From the cell containing the given text, extract its center point as (x, y) coordinate. 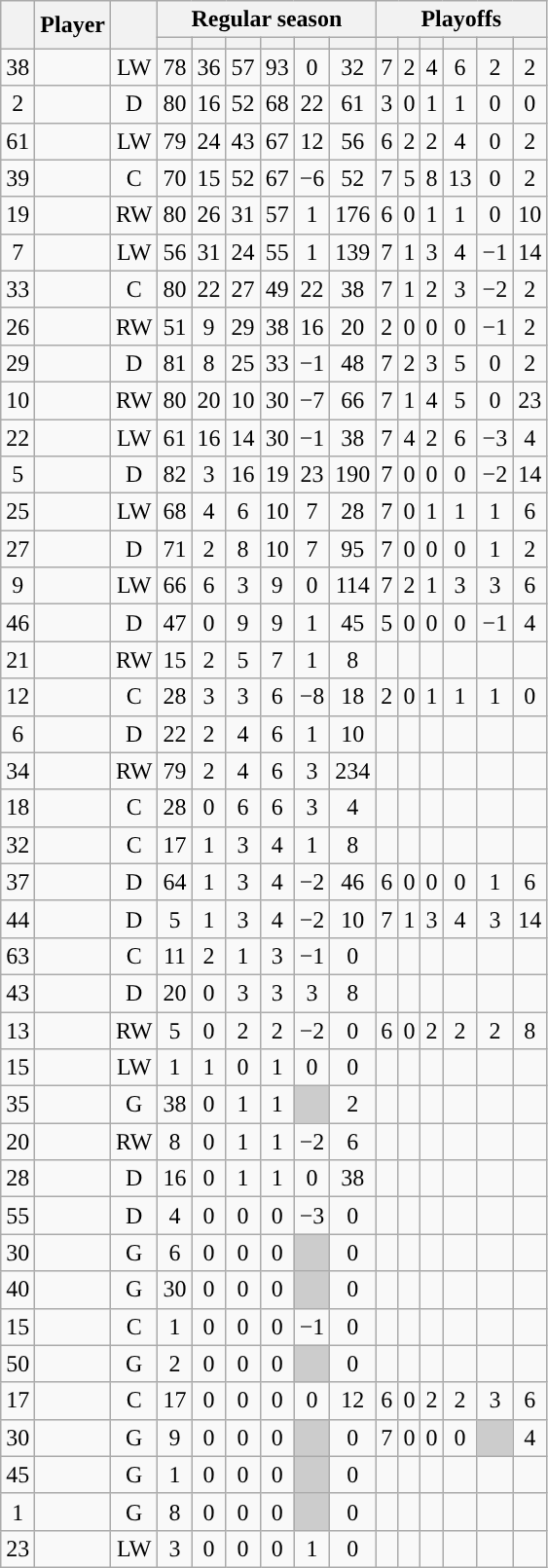
95 (352, 549)
81 (175, 363)
93 (276, 67)
63 (18, 956)
114 (352, 586)
Player (73, 25)
36 (208, 67)
190 (352, 475)
−8 (311, 697)
−6 (311, 178)
35 (18, 1105)
71 (175, 549)
70 (175, 178)
64 (175, 882)
11 (175, 956)
48 (352, 363)
Regular season (267, 19)
47 (175, 623)
Playoffs (461, 19)
37 (18, 882)
51 (175, 326)
44 (18, 919)
49 (276, 289)
82 (175, 475)
176 (352, 215)
−7 (311, 400)
50 (18, 1364)
78 (175, 67)
39 (18, 178)
34 (18, 771)
40 (18, 1290)
234 (352, 771)
139 (352, 252)
21 (18, 660)
